Identify which cell holds the provided text, then report its (x, y) central coordinate. 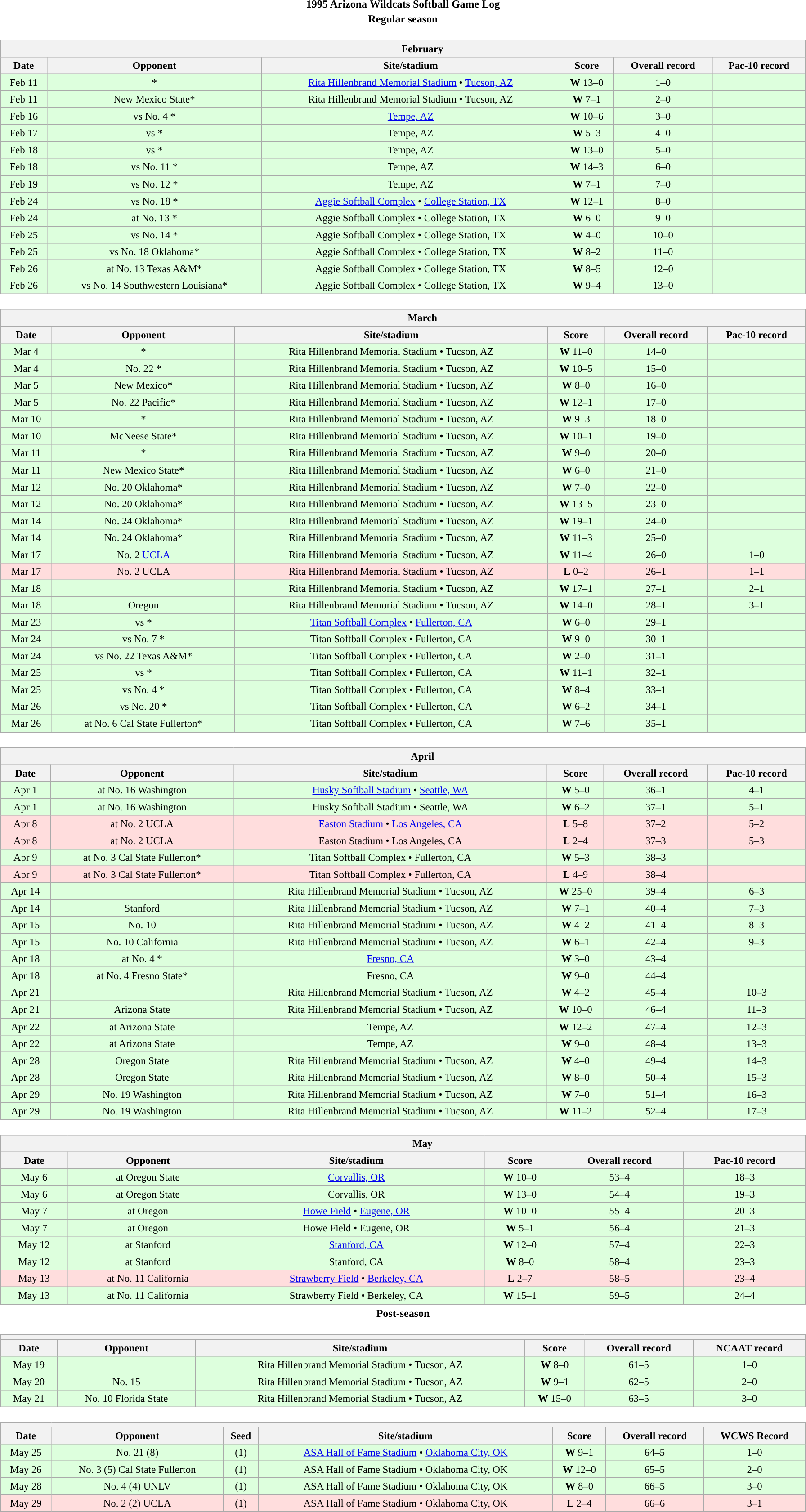
W 9–3 (576, 419)
W 14–0 (576, 605)
W 11–1 (576, 673)
58–4 (620, 1262)
W 14–3 (587, 167)
24–4 (745, 1296)
45–4 (656, 993)
38–3 (656, 858)
37–1 (656, 807)
44–4 (656, 976)
40–4 (656, 908)
48–4 (656, 1043)
W 12–2 (576, 1027)
19–0 (656, 436)
9–0 (663, 218)
37–3 (656, 841)
vs No. 12 * (155, 184)
at No. 13 Texas A&M* (155, 268)
36–1 (656, 790)
W 15–0 (555, 1398)
10–3 (757, 993)
50–4 (656, 1077)
W 10–6 (587, 116)
6–3 (757, 891)
W 8–2 (587, 251)
27–1 (656, 588)
W 8–5 (587, 268)
13–3 (757, 1043)
No. 15 (127, 1382)
No. 10 Florida State (127, 1398)
38–4 (656, 874)
L 5–8 (576, 823)
11–0 (663, 251)
April (403, 756)
May 29 (26, 1503)
22–3 (745, 1245)
W 25–0 (576, 891)
25–0 (656, 537)
L 0–2 (576, 572)
Feb 17 (24, 133)
May 28 (26, 1486)
23–3 (745, 1262)
12–3 (757, 1027)
22–0 (656, 487)
5–0 (663, 150)
34–1 (656, 707)
Stanford (142, 908)
43–4 (656, 959)
13–0 (663, 286)
W 11–2 (576, 1111)
46–4 (656, 1010)
W 9–4 (587, 286)
vs No. 7 * (144, 639)
W 11–0 (576, 352)
vs No. 18 * (155, 201)
5–1 (757, 807)
W 13–5 (576, 504)
No. 10 (142, 925)
20–0 (656, 453)
No. 22 * (144, 368)
W 6–1 (576, 942)
65–5 (654, 1469)
62–5 (639, 1382)
18–3 (745, 1177)
W 8–4 (576, 690)
10–0 (663, 235)
WCWS Record (755, 1436)
59–5 (620, 1296)
L 2–7 (520, 1279)
No. 4 (4) UNLV (137, 1486)
Arizona State (142, 1010)
51–4 (656, 1094)
29–1 (656, 622)
W 10–1 (576, 436)
30–1 (656, 639)
42–4 (656, 942)
4–0 (663, 133)
No. 2 (2) UCLA (137, 1503)
61–5 (639, 1364)
54–4 (620, 1194)
5–3 (757, 841)
18–0 (656, 419)
39–4 (656, 891)
No. 22 Pacific* (144, 403)
66–6 (654, 1503)
W 11–3 (576, 537)
at No. 4 * (142, 959)
No. 21 (8) (137, 1453)
May (403, 1144)
L 4–9 (576, 874)
26–0 (656, 555)
New Mexico* (144, 385)
9–3 (757, 942)
15–3 (757, 1077)
57–4 (620, 1245)
66–5 (654, 1486)
24–0 (656, 521)
at No. 6 Cal State Fullerton* (144, 724)
32–1 (656, 673)
33–1 (656, 690)
May 20 (29, 1382)
20–3 (745, 1211)
2–1 (757, 588)
8–0 (663, 201)
at No. 4 Fresno State* (142, 976)
W 11–4 (576, 555)
55–4 (620, 1211)
23–0 (656, 504)
May 19 (29, 1364)
11–3 (757, 1010)
W 17–1 (576, 588)
47–4 (656, 1027)
14–3 (757, 1060)
1–1 (757, 572)
W 15–1 (520, 1296)
5–2 (757, 823)
31–1 (656, 656)
W 19–1 (576, 521)
vs No. 14 Southwestern Louisiana* (155, 286)
41–4 (656, 925)
16–3 (757, 1094)
February (403, 49)
May 25 (26, 1453)
Feb 16 (24, 116)
March (403, 318)
17–3 (757, 1111)
52–4 (656, 1111)
53–4 (620, 1177)
Oregon (144, 605)
Mar 23 (26, 622)
W 7–6 (576, 724)
58–5 (620, 1279)
May 26 (26, 1469)
17–0 (656, 403)
7–0 (663, 184)
12–0 (663, 268)
28–1 (656, 605)
19–3 (745, 1194)
W 5–0 (576, 790)
W 10–5 (576, 368)
No. 3 (5) Cal State Fullerton (137, 1469)
49–4 (656, 1060)
W 5–1 (520, 1228)
21–0 (656, 470)
Seed (241, 1436)
No. 10 California (142, 942)
63–5 (639, 1398)
vs No. 22 Texas A&M* (144, 656)
35–1 (656, 724)
vs No. 20 * (144, 707)
14–0 (656, 352)
16–0 (656, 385)
64–5 (654, 1453)
23–4 (745, 1279)
W 3–0 (576, 959)
15–0 (656, 368)
McNeese State* (144, 436)
NCAAT record (749, 1348)
vs No. 14 * (155, 235)
May 21 (29, 1398)
7–3 (757, 908)
8–3 (757, 925)
26–1 (656, 572)
4–1 (757, 790)
W 2–0 (576, 656)
at No. 13 * (155, 218)
vs No. 18 Oklahoma* (155, 251)
6–0 (663, 167)
vs No. 11 * (155, 167)
37–2 (656, 823)
21–3 (745, 1228)
Feb 19 (24, 184)
56–4 (620, 1228)
